Return [x, y] of the center of cell containing provided text 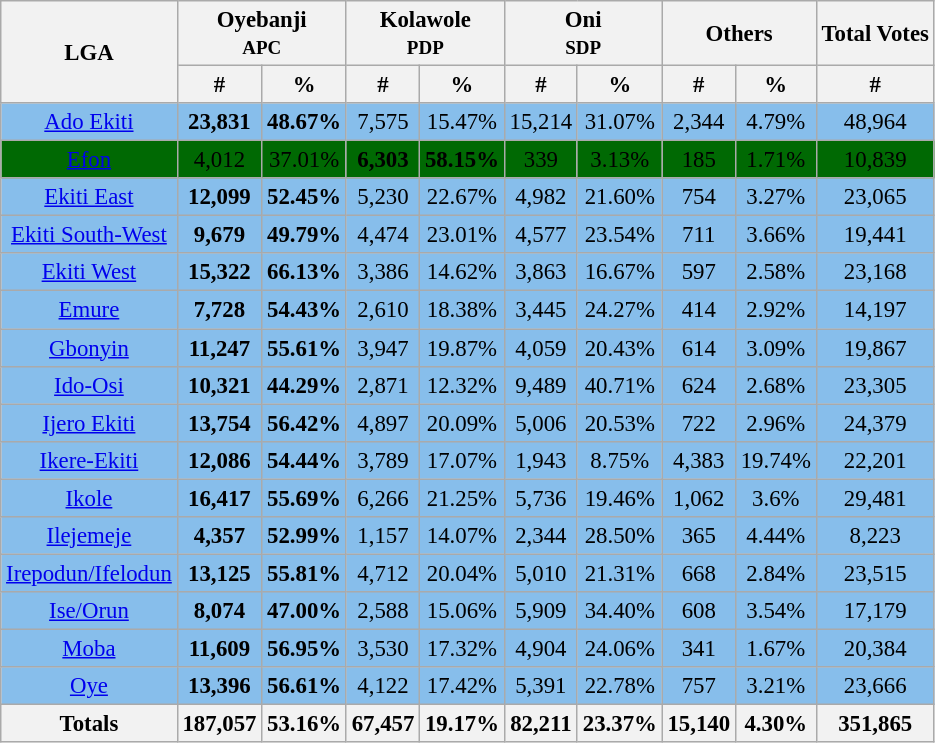
5,010 [540, 573]
Totals [89, 724]
23.37% [620, 724]
8,223 [875, 536]
49.79% [304, 235]
66.13% [304, 273]
Ikole [89, 498]
2,610 [382, 310]
24,379 [875, 423]
21.25% [462, 498]
1,157 [382, 536]
Gbonyin [89, 348]
2.92% [776, 310]
29,481 [875, 498]
12,086 [220, 460]
23,168 [875, 273]
7,728 [220, 310]
15.06% [462, 611]
Emure [89, 310]
Irepodun/Ifelodun [89, 573]
17.07% [462, 460]
Others [739, 34]
4,474 [382, 235]
23,305 [875, 385]
31.07% [620, 122]
13,396 [220, 686]
54.44% [304, 460]
4,012 [220, 160]
20.09% [462, 423]
Total Votes [875, 34]
3,530 [382, 648]
19.46% [620, 498]
52.45% [304, 197]
4.30% [776, 724]
185 [698, 160]
1.67% [776, 648]
8,074 [220, 611]
351,865 [875, 724]
608 [698, 611]
3.09% [776, 348]
Ido-Osi [89, 385]
OniSDP [583, 34]
23,515 [875, 573]
19.87% [462, 348]
757 [698, 686]
56.61% [304, 686]
2.84% [776, 573]
711 [698, 235]
52.99% [304, 536]
17,179 [875, 611]
4.44% [776, 536]
614 [698, 348]
2.68% [776, 385]
20.04% [462, 573]
21.31% [620, 573]
19,441 [875, 235]
16,417 [220, 498]
58.15% [462, 160]
6,303 [382, 160]
597 [698, 273]
2,871 [382, 385]
37.01% [304, 160]
15,140 [698, 724]
53.16% [304, 724]
1.71% [776, 160]
414 [698, 310]
4,059 [540, 348]
1,062 [698, 498]
54.43% [304, 310]
21.60% [620, 197]
624 [698, 385]
2,588 [382, 611]
20.43% [620, 348]
365 [698, 536]
11,609 [220, 648]
28.50% [620, 536]
3.66% [776, 235]
44.29% [304, 385]
40.71% [620, 385]
5,006 [540, 423]
341 [698, 648]
12.32% [462, 385]
3,863 [540, 273]
13,125 [220, 573]
56.42% [304, 423]
7,575 [382, 122]
14.07% [462, 536]
5,391 [540, 686]
Oye [89, 686]
11,247 [220, 348]
3,386 [382, 273]
187,057 [220, 724]
Ilejemeje [89, 536]
754 [698, 197]
3.6% [776, 498]
48.67% [304, 122]
15,214 [540, 122]
23,666 [875, 686]
4,982 [540, 197]
4,122 [382, 686]
23.01% [462, 235]
OyebanjiAPC [262, 34]
9,679 [220, 235]
3.21% [776, 686]
4,357 [220, 536]
56.95% [304, 648]
3,789 [382, 460]
LGA [89, 52]
55.61% [304, 348]
22,201 [875, 460]
15,322 [220, 273]
14,197 [875, 310]
Ikere-Ekiti [89, 460]
KolawolePDP [425, 34]
55.81% [304, 573]
19.17% [462, 724]
3.27% [776, 197]
67,457 [382, 724]
4,897 [382, 423]
5,736 [540, 498]
47.00% [304, 611]
22.67% [462, 197]
16.67% [620, 273]
2.58% [776, 273]
3,947 [382, 348]
Ado Ekiti [89, 122]
Efon [89, 160]
24.27% [620, 310]
20,384 [875, 648]
82,211 [540, 724]
Ise/Orun [89, 611]
1,943 [540, 460]
18.38% [462, 310]
13,754 [220, 423]
3,445 [540, 310]
34.40% [620, 611]
55.69% [304, 498]
Ekiti West [89, 273]
6,266 [382, 498]
14.62% [462, 273]
4,383 [698, 460]
2.96% [776, 423]
20.53% [620, 423]
17.42% [462, 686]
19,867 [875, 348]
Ekiti East [89, 197]
23.54% [620, 235]
8.75% [620, 460]
4,577 [540, 235]
Ekiti South-West [89, 235]
10,321 [220, 385]
4.79% [776, 122]
722 [698, 423]
5,909 [540, 611]
9,489 [540, 385]
3.13% [620, 160]
3.54% [776, 611]
12,099 [220, 197]
668 [698, 573]
48,964 [875, 122]
15.47% [462, 122]
22.78% [620, 686]
24.06% [620, 648]
4,712 [382, 573]
17.32% [462, 648]
339 [540, 160]
23,831 [220, 122]
4,904 [540, 648]
5,230 [382, 197]
19.74% [776, 460]
Moba [89, 648]
10,839 [875, 160]
Ijero Ekiti [89, 423]
23,065 [875, 197]
